Output the [X, Y] coordinate of the center of the cell containing the given text.  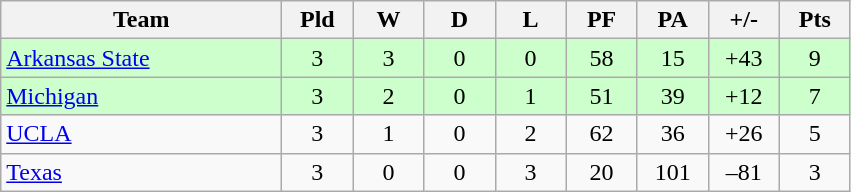
+43 [744, 58]
Arkansas State [142, 58]
62 [602, 134]
Michigan [142, 96]
UCLA [142, 134]
+26 [744, 134]
58 [602, 58]
PF [602, 20]
Pts [814, 20]
101 [672, 172]
20 [602, 172]
39 [672, 96]
L [530, 20]
9 [814, 58]
5 [814, 134]
Team [142, 20]
D [460, 20]
15 [672, 58]
7 [814, 96]
PA [672, 20]
Pld [318, 20]
+/- [744, 20]
+12 [744, 96]
–81 [744, 172]
Texas [142, 172]
51 [602, 96]
W [388, 20]
36 [672, 134]
